Find where the given text appears and provide that cell's center as [x, y] coordinate. 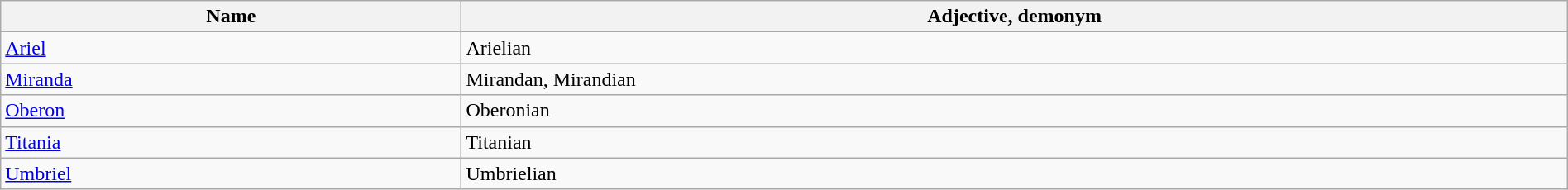
Ariel [232, 48]
Miranda [232, 79]
Mirandan, Mirandian [1014, 79]
Titania [232, 142]
Umbriel [232, 173]
Adjective, demonym [1014, 17]
Titanian [1014, 142]
Oberonian [1014, 111]
Oberon [232, 111]
Name [232, 17]
Umbrielian [1014, 173]
Arielian [1014, 48]
